Determine the [X, Y] coordinate at the center of the cell enclosing the given text.  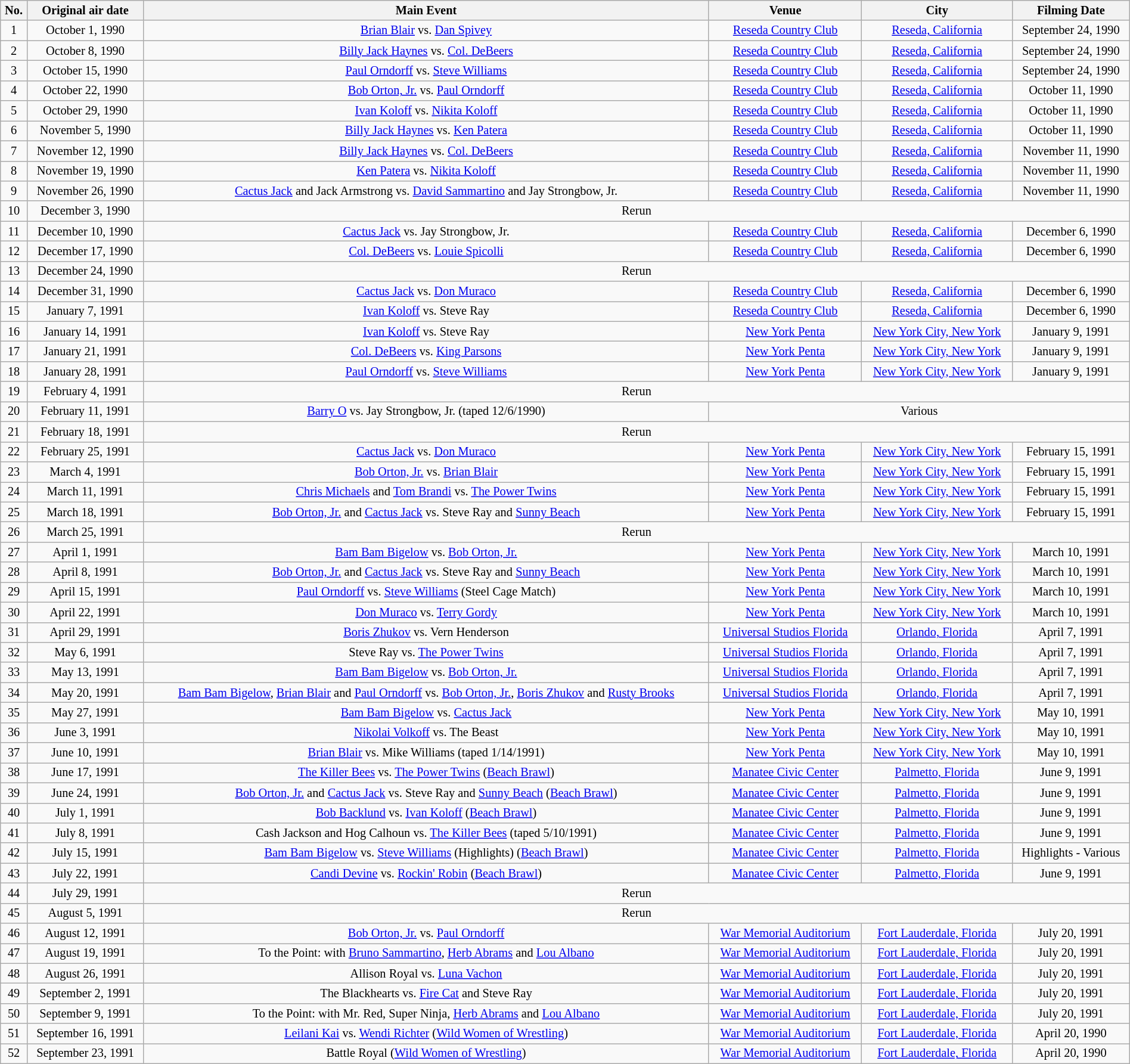
Bob Orton, Jr. vs. Brian Blair [427, 471]
April 22, 1991 [85, 612]
Cactus Jack vs. Jay Strongbow, Jr. [427, 231]
October 15, 1990 [85, 70]
June 3, 1991 [85, 733]
August 26, 1991 [85, 973]
November 5, 1990 [85, 131]
October 22, 1990 [85, 91]
Filming Date [1070, 10]
20 [14, 411]
Venue [785, 10]
May 13, 1991 [85, 672]
September 23, 1991 [85, 1053]
September 16, 1991 [85, 1034]
May 6, 1991 [85, 652]
Bam Bam Bigelow vs. Steve Williams (Highlights) (Beach Brawl) [427, 853]
34 [14, 693]
45 [14, 913]
To the Point: with Bruno Sammartino, Herb Abrams and Lou Albano [427, 953]
11 [14, 231]
Original air date [85, 10]
51 [14, 1034]
Boris Zhukov vs. Vern Henderson [427, 632]
June 10, 1991 [85, 753]
September 2, 1991 [85, 994]
The Killer Bees vs. The Power Twins (Beach Brawl) [427, 773]
December 31, 1990 [85, 291]
July 15, 1991 [85, 853]
40 [14, 813]
Main Event [427, 10]
3 [14, 70]
November 26, 1990 [85, 191]
December 10, 1990 [85, 231]
To the Point: with Mr. Red, Super Ninja, Herb Abrams and Lou Albano [427, 1013]
12 [14, 251]
Bob Orton, Jr. and Cactus Jack vs. Steve Ray and Sunny Beach (Beach Brawl) [427, 793]
January 21, 1991 [85, 351]
Cactus Jack and Jack Armstrong vs. David Sammartino and Jay Strongbow, Jr. [427, 191]
29 [14, 592]
July 29, 1991 [85, 893]
9 [14, 191]
10 [14, 211]
52 [14, 1053]
October 1, 1990 [85, 30]
April 1, 1991 [85, 552]
17 [14, 351]
December 17, 1990 [85, 251]
Bob Backlund vs. Ivan Koloff (Beach Brawl) [427, 813]
November 12, 1990 [85, 151]
37 [14, 753]
38 [14, 773]
The Blackhearts vs. Fire Cat and Steve Ray [427, 994]
19 [14, 392]
Highlights - Various [1070, 853]
March 11, 1991 [85, 492]
42 [14, 853]
27 [14, 552]
23 [14, 471]
2 [14, 51]
8 [14, 171]
25 [14, 512]
September 9, 1991 [85, 1013]
April 15, 1991 [85, 592]
No. [14, 10]
16 [14, 331]
36 [14, 733]
26 [14, 532]
Barry O vs. Jay Strongbow, Jr. (taped 12/6/1990) [427, 411]
May 20, 1991 [85, 693]
July 8, 1991 [85, 833]
39 [14, 793]
February 4, 1991 [85, 392]
15 [14, 311]
Battle Royal (Wild Women of Wrestling) [427, 1053]
35 [14, 712]
Brian Blair vs. Dan Spivey [427, 30]
50 [14, 1013]
February 25, 1991 [85, 452]
June 24, 1991 [85, 793]
Allison Royal vs. Luna Vachon [427, 973]
Paul Orndorff vs. Steve Williams (Steel Cage Match) [427, 592]
22 [14, 452]
33 [14, 672]
5 [14, 111]
Col. DeBeers vs. King Parsons [427, 351]
44 [14, 893]
4 [14, 91]
14 [14, 291]
13 [14, 271]
December 3, 1990 [85, 211]
March 18, 1991 [85, 512]
Bam Bam Bigelow, Brian Blair and Paul Orndorff vs. Bob Orton, Jr., Boris Zhukov and Rusty Brooks [427, 693]
41 [14, 833]
May 27, 1991 [85, 712]
Candi Devine vs. Rockin' Robin (Beach Brawl) [427, 873]
City [937, 10]
46 [14, 933]
24 [14, 492]
August 12, 1991 [85, 933]
Ken Patera vs. Nikita Koloff [427, 171]
June 17, 1991 [85, 773]
49 [14, 994]
21 [14, 432]
November 19, 1990 [85, 171]
43 [14, 873]
6 [14, 131]
48 [14, 973]
August 19, 1991 [85, 953]
Steve Ray vs. The Power Twins [427, 652]
March 4, 1991 [85, 471]
Chris Michaels and Tom Brandi vs. The Power Twins [427, 492]
18 [14, 371]
Bam Bam Bigelow vs. Cactus Jack [427, 712]
30 [14, 612]
Col. DeBeers vs. Louie Spicolli [427, 251]
Don Muraco vs. Terry Gordy [427, 612]
February 11, 1991 [85, 411]
January 28, 1991 [85, 371]
July 1, 1991 [85, 813]
February 18, 1991 [85, 432]
March 25, 1991 [85, 532]
Ivan Koloff vs. Nikita Koloff [427, 111]
April 29, 1991 [85, 632]
January 7, 1991 [85, 311]
April 8, 1991 [85, 572]
1 [14, 30]
32 [14, 652]
October 29, 1990 [85, 111]
Billy Jack Haynes vs. Ken Patera [427, 131]
7 [14, 151]
Nikolai Volkoff vs. The Beast [427, 733]
August 5, 1991 [85, 913]
31 [14, 632]
28 [14, 572]
Leilani Kai vs. Wendi Richter (Wild Women of Wrestling) [427, 1034]
47 [14, 953]
July 22, 1991 [85, 873]
December 24, 1990 [85, 271]
January 14, 1991 [85, 331]
Cash Jackson and Hog Calhoun vs. The Killer Bees (taped 5/10/1991) [427, 833]
Various [919, 411]
Brian Blair vs. Mike Williams (taped 1/14/1991) [427, 753]
October 8, 1990 [85, 51]
